Output the (X, Y) coordinate of the center of the cell containing the given text.  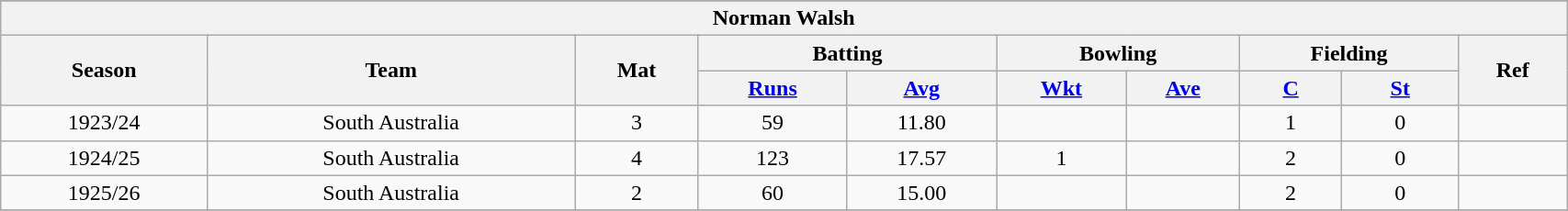
17.57 (922, 158)
Ave (1183, 88)
Bowling (1119, 53)
123 (772, 158)
1923/24 (105, 123)
St (1400, 88)
3 (637, 123)
Norman Walsh (784, 18)
Season (105, 71)
1924/25 (105, 158)
Batting (847, 53)
Wkt (1062, 88)
Team (391, 71)
4 (637, 158)
Mat (637, 71)
Fielding (1349, 53)
1925/26 (105, 193)
59 (772, 123)
C (1292, 88)
11.80 (922, 123)
Avg (922, 88)
60 (772, 193)
15.00 (922, 193)
Runs (772, 88)
Ref (1513, 71)
